Find where the given text appears and provide that cell's center as (X, Y) coordinate. 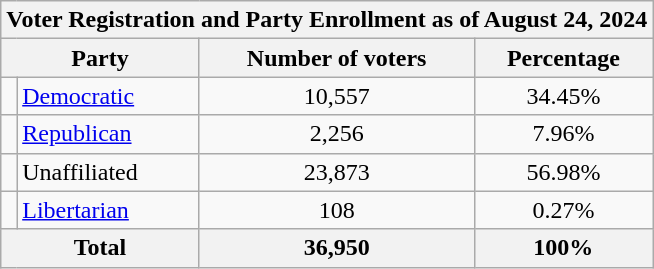
2,256 (336, 134)
100% (564, 248)
Libertarian (108, 210)
Number of voters (336, 58)
10,557 (336, 96)
Total (100, 248)
36,950 (336, 248)
108 (336, 210)
Voter Registration and Party Enrollment as of August 24, 2024 (327, 20)
34.45% (564, 96)
23,873 (336, 172)
Unaffiliated (108, 172)
Democratic (108, 96)
56.98% (564, 172)
Party (100, 58)
Republican (108, 134)
7.96% (564, 134)
Percentage (564, 58)
0.27% (564, 210)
